Locate the cell with the specified text and output its (x, y) center coordinate. 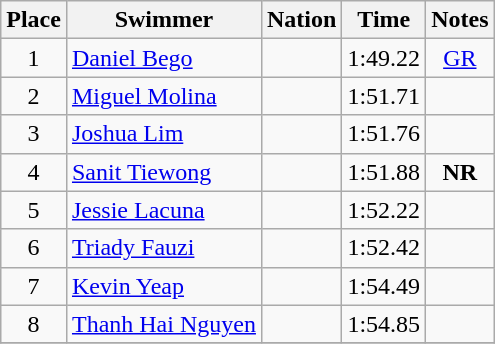
8 (34, 324)
6 (34, 248)
3 (34, 134)
1:52.42 (384, 248)
2 (34, 96)
Kevin Yeap (164, 286)
1:51.76 (384, 134)
Joshua Lim (164, 134)
Notes (460, 20)
Thanh Hai Nguyen (164, 324)
Nation (301, 20)
1:51.71 (384, 96)
4 (34, 172)
1:52.22 (384, 210)
NR (460, 172)
GR (460, 58)
Triady Fauzi (164, 248)
Miguel Molina (164, 96)
Time (384, 20)
Place (34, 20)
1:54.49 (384, 286)
1 (34, 58)
Jessie Lacuna (164, 210)
7 (34, 286)
1:49.22 (384, 58)
1:51.88 (384, 172)
Daniel Bego (164, 58)
Sanit Tiewong (164, 172)
5 (34, 210)
1:54.85 (384, 324)
Swimmer (164, 20)
